Pinpoint the cell where the given text exists, returning its (x, y) midpoint coordinate. 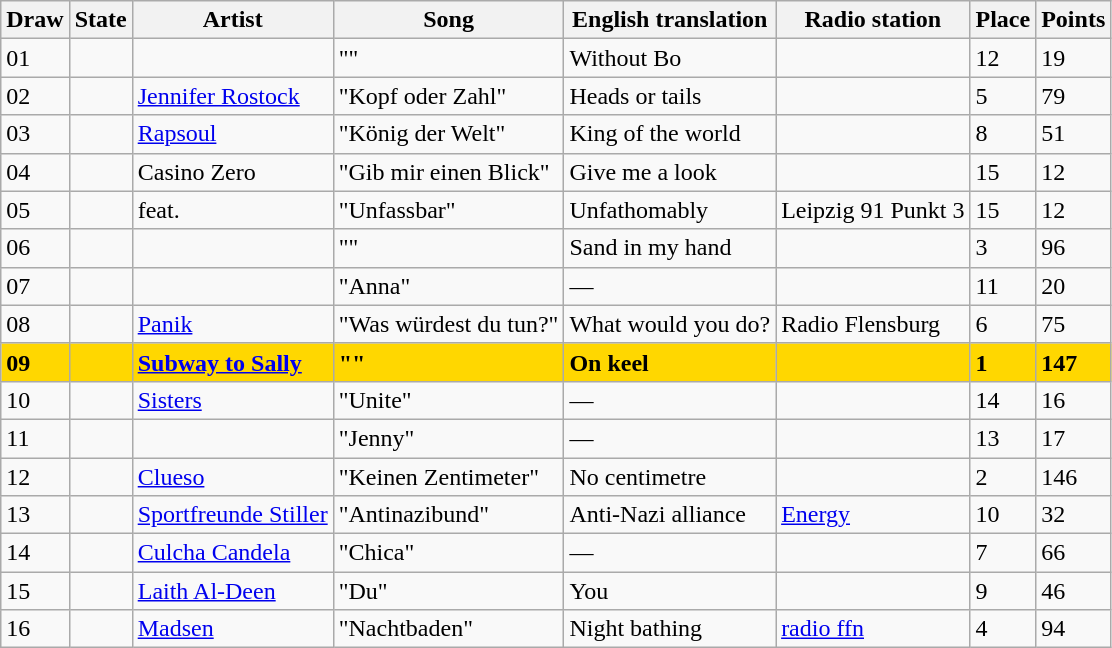
State (100, 20)
Anti-Nazi alliance (670, 515)
Points (1074, 20)
Song (448, 20)
4 (1003, 629)
Energy (873, 515)
Without Bo (670, 58)
Casino Zero (232, 172)
Panik (232, 324)
96 (1074, 248)
Madsen (232, 629)
On keel (670, 362)
"Jenny" (448, 438)
"Nachtbaden" (448, 629)
feat. (232, 210)
66 (1074, 553)
"Gib mir einen Blick" (448, 172)
5 (1003, 96)
"Kopf oder Zahl" (448, 96)
09 (35, 362)
Sportfreunde Stiller (232, 515)
Draw (35, 20)
8 (1003, 134)
20 (1074, 286)
"Anna" (448, 286)
Sand in my hand (670, 248)
"Unite" (448, 400)
7 (1003, 553)
Heads or tails (670, 96)
17 (1074, 438)
Radio Flensburg (873, 324)
Jennifer Rostock (232, 96)
Artist (232, 20)
05 (35, 210)
06 (35, 248)
Leipzig 91 Punkt 3 (873, 210)
No centimetre (670, 477)
Radio station (873, 20)
Culcha Candela (232, 553)
"Unfassbar" (448, 210)
01 (35, 58)
19 (1074, 58)
07 (35, 286)
32 (1074, 515)
Subway to Sally (232, 362)
English translation (670, 20)
"Keinen Zentimeter" (448, 477)
03 (35, 134)
46 (1074, 591)
75 (1074, 324)
79 (1074, 96)
"König der Welt" (448, 134)
6 (1003, 324)
3 (1003, 248)
146 (1074, 477)
51 (1074, 134)
08 (35, 324)
"Antinazibund" (448, 515)
9 (1003, 591)
"Was würdest du tun?" (448, 324)
You (670, 591)
"Du" (448, 591)
Sisters (232, 400)
02 (35, 96)
Clueso (232, 477)
Place (1003, 20)
147 (1074, 362)
Laith Al-Deen (232, 591)
"Chica" (448, 553)
Give me a look (670, 172)
King of the world (670, 134)
radio ffn (873, 629)
What would you do? (670, 324)
Unfathomably (670, 210)
94 (1074, 629)
1 (1003, 362)
Night bathing (670, 629)
2 (1003, 477)
04 (35, 172)
Rapsoul (232, 134)
